For the text-containing cell, return its midpoint in (x, y) coordinate format. 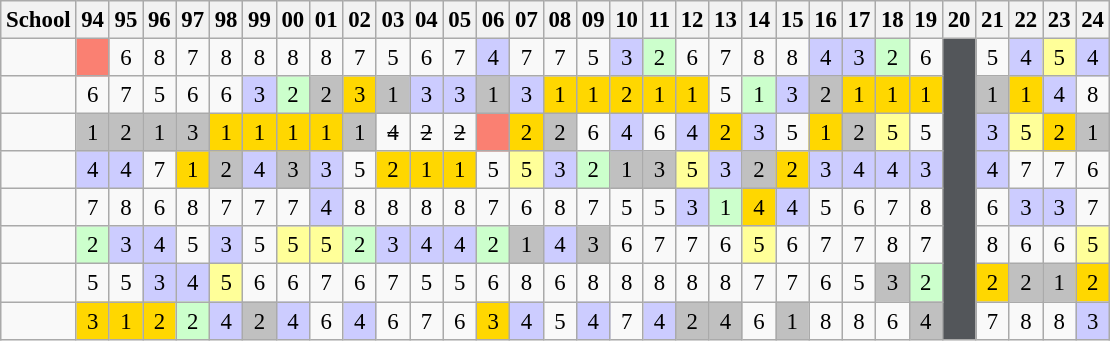
20 (958, 20)
06 (492, 20)
17 (858, 20)
22 (1026, 20)
09 (594, 20)
97 (192, 20)
14 (758, 20)
18 (892, 20)
00 (292, 20)
95 (126, 20)
School (38, 20)
94 (92, 20)
99 (260, 20)
23 (1060, 20)
07 (526, 20)
01 (326, 20)
96 (160, 20)
19 (926, 20)
12 (692, 20)
21 (992, 20)
03 (392, 20)
15 (792, 20)
08 (560, 20)
04 (426, 20)
24 (1092, 20)
16 (826, 20)
11 (659, 20)
05 (460, 20)
13 (726, 20)
98 (226, 20)
10 (626, 20)
02 (360, 20)
